Determine the (x, y) coordinate at the center of the cell enclosing the given text.  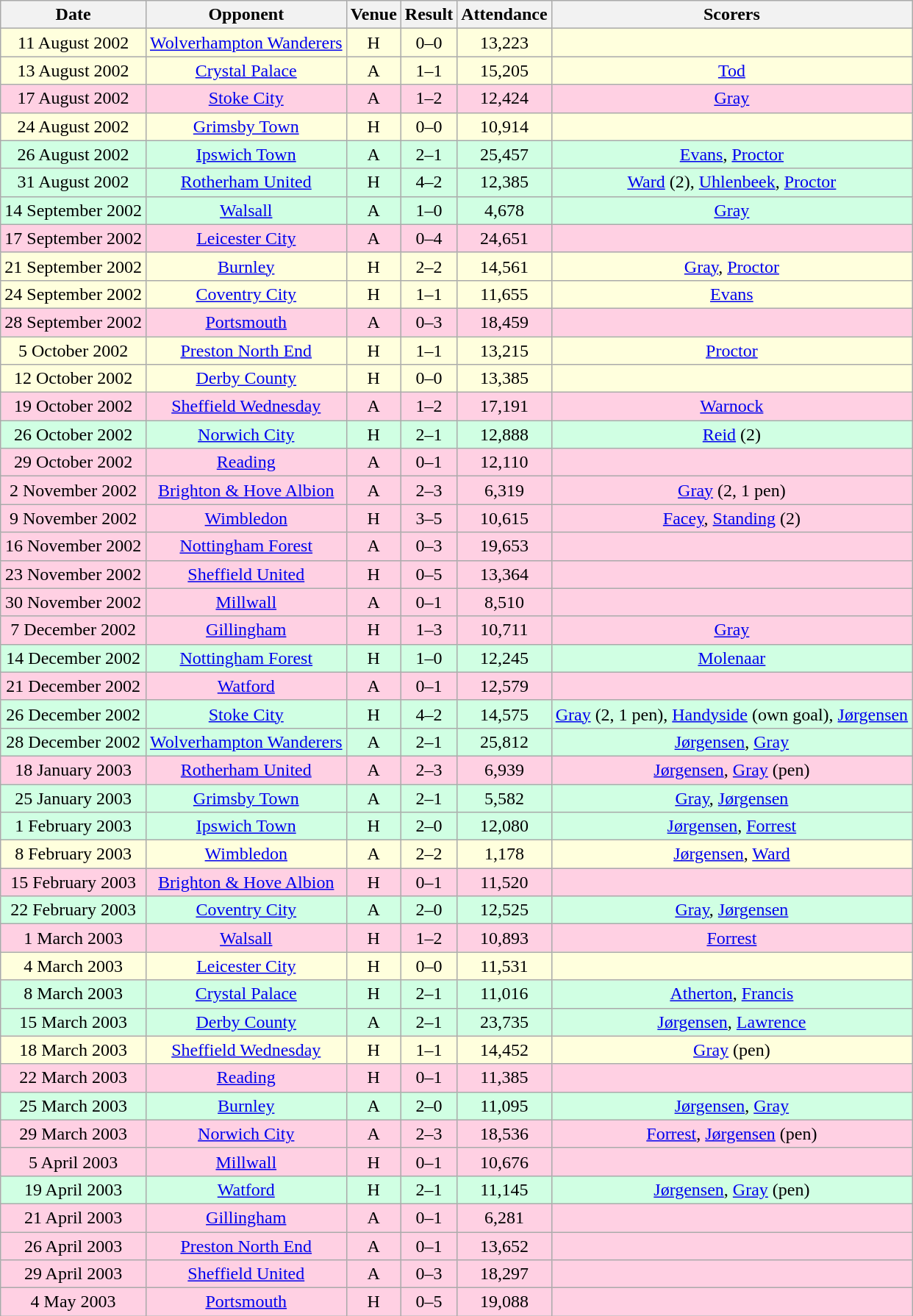
25 January 2003 (74, 798)
Forrest, Jørgensen (pen) (732, 1134)
19 April 2003 (74, 1190)
10,711 (504, 630)
Evans (732, 294)
4 May 2003 (74, 1302)
29 March 2003 (74, 1134)
31 August 2002 (74, 182)
Atherton, Francis (732, 994)
21 December 2002 (74, 686)
29 April 2003 (74, 1274)
6,281 (504, 1217)
16 November 2002 (74, 546)
30 November 2002 (74, 602)
11,095 (504, 1106)
Reid (2) (732, 435)
15 February 2003 (74, 882)
12,424 (504, 99)
12,888 (504, 435)
12,579 (504, 686)
7 December 2002 (74, 630)
26 October 2002 (74, 435)
14,452 (504, 1050)
22 March 2003 (74, 1078)
26 April 2003 (74, 1246)
13,364 (504, 574)
Facey, Standing (2) (732, 518)
11 August 2002 (74, 43)
5 October 2002 (74, 351)
Tod (732, 71)
12 October 2002 (74, 379)
19,088 (504, 1302)
4,678 (504, 210)
10,893 (504, 938)
26 December 2002 (74, 714)
4 March 2003 (74, 966)
5,582 (504, 798)
28 September 2002 (74, 322)
12,080 (504, 826)
18,297 (504, 1274)
11,520 (504, 882)
14,575 (504, 714)
22 February 2003 (74, 910)
Ward (2), Uhlenbeek, Proctor (732, 182)
Scorers (732, 15)
Opponent (246, 15)
17 September 2002 (74, 238)
10,914 (504, 126)
24 August 2002 (74, 126)
Jørgensen, Ward (732, 854)
3–5 (429, 518)
18 March 2003 (74, 1050)
Result (429, 15)
24 September 2002 (74, 294)
6,939 (504, 770)
25 March 2003 (74, 1106)
29 October 2002 (74, 462)
13,223 (504, 43)
9 November 2002 (74, 518)
14,561 (504, 266)
12,245 (504, 658)
21 April 2003 (74, 1217)
Proctor (732, 351)
23,735 (504, 1022)
12,385 (504, 182)
Gray (2, 1 pen) (732, 490)
11,016 (504, 994)
18,459 (504, 322)
14 September 2002 (74, 210)
Gray (pen) (732, 1050)
1–3 (429, 630)
2 November 2002 (74, 490)
11,385 (504, 1078)
12,525 (504, 910)
17 August 2002 (74, 99)
Venue (373, 15)
13,215 (504, 351)
13 August 2002 (74, 71)
Jørgensen, Forrest (732, 826)
19 October 2002 (74, 407)
28 December 2002 (74, 742)
Molenaar (732, 658)
19,653 (504, 546)
Date (74, 15)
17,191 (504, 407)
8 March 2003 (74, 994)
1,178 (504, 854)
Attendance (504, 15)
10,676 (504, 1162)
Gray (2, 1 pen), Handyside (own goal), Jørgensen (732, 714)
11,145 (504, 1190)
12,110 (504, 462)
Jørgensen, Lawrence (732, 1022)
8 February 2003 (74, 854)
10,615 (504, 518)
14 December 2002 (74, 658)
23 November 2002 (74, 574)
1 February 2003 (74, 826)
5 April 2003 (74, 1162)
Forrest (732, 938)
13,652 (504, 1246)
Gray, Proctor (732, 266)
1 March 2003 (74, 938)
Warnock (732, 407)
15 March 2003 (74, 1022)
6,319 (504, 490)
11,655 (504, 294)
11,531 (504, 966)
0–4 (429, 238)
21 September 2002 (74, 266)
18 January 2003 (74, 770)
18,536 (504, 1134)
26 August 2002 (74, 154)
15,205 (504, 71)
25,457 (504, 154)
24,651 (504, 238)
13,385 (504, 379)
25,812 (504, 742)
Evans, Proctor (732, 154)
8,510 (504, 602)
